Extract the (X, Y) coordinate from the center of the cell holding the provided text.  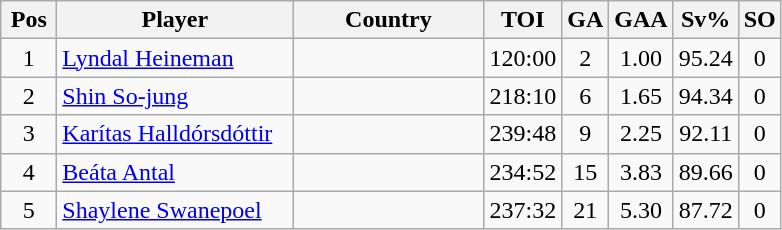
239:48 (523, 134)
Beáta Antal (175, 172)
Lyndal Heineman (175, 58)
Player (175, 20)
237:32 (523, 210)
1.00 (641, 58)
120:00 (523, 58)
GA (586, 20)
234:52 (523, 172)
2.25 (641, 134)
5.30 (641, 210)
1.65 (641, 96)
Country (388, 20)
1 (29, 58)
87.72 (706, 210)
Shin So-jung (175, 96)
21 (586, 210)
9 (586, 134)
4 (29, 172)
218:10 (523, 96)
Karítas Halldórsdóttir (175, 134)
Sv% (706, 20)
95.24 (706, 58)
SO (760, 20)
3 (29, 134)
92.11 (706, 134)
3.83 (641, 172)
6 (586, 96)
5 (29, 210)
GAA (641, 20)
TOI (523, 20)
Pos (29, 20)
89.66 (706, 172)
Shaylene Swanepoel (175, 210)
94.34 (706, 96)
15 (586, 172)
